Scan for the cell matching the given text and deliver its [X, Y] coordinate at center. 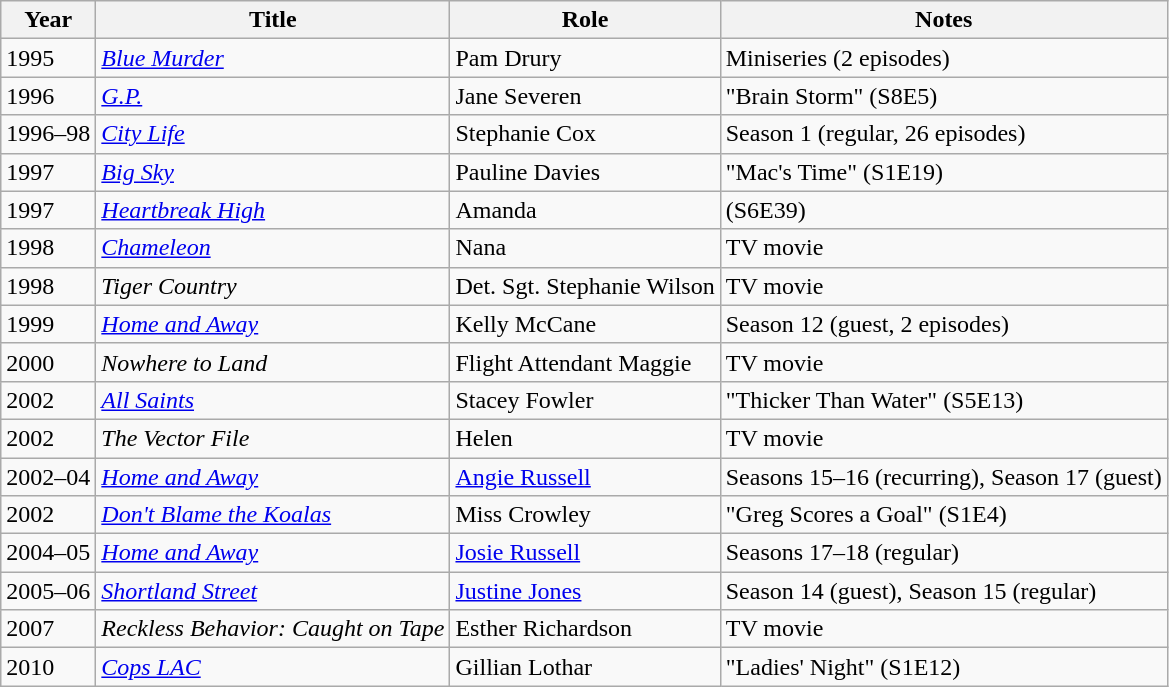
1996–98 [48, 134]
Heartbreak High [273, 210]
Pauline Davies [585, 172]
Season 12 (guest, 2 episodes) [944, 324]
Season 1 (regular, 26 episodes) [944, 134]
Chameleon [273, 248]
1999 [48, 324]
Miniseries (2 episodes) [944, 58]
"Greg Scores a Goal" (S1E4) [944, 515]
Notes [944, 20]
All Saints [273, 400]
Year [48, 20]
Justine Jones [585, 591]
Nana [585, 248]
Shortland Street [273, 591]
2004–05 [48, 553]
Angie Russell [585, 477]
1995 [48, 58]
"Mac's Time" (S1E19) [944, 172]
Det. Sgt. Stephanie Wilson [585, 286]
Miss Crowley [585, 515]
Stephanie Cox [585, 134]
1996 [48, 96]
Josie Russell [585, 553]
"Thicker Than Water" (S5E13) [944, 400]
The Vector File [273, 438]
2010 [48, 667]
Helen [585, 438]
Pam Drury [585, 58]
G.P. [273, 96]
2005–06 [48, 591]
Seasons 17–18 (regular) [944, 553]
Big Sky [273, 172]
Amanda [585, 210]
2007 [48, 629]
Jane Severen [585, 96]
Title [273, 20]
Gillian Lothar [585, 667]
Nowhere to Land [273, 362]
Don't Blame the Koalas [273, 515]
Role [585, 20]
2002–04 [48, 477]
(S6E39) [944, 210]
Blue Murder [273, 58]
Reckless Behavior: Caught on Tape [273, 629]
2000 [48, 362]
City Life [273, 134]
Stacey Fowler [585, 400]
Seasons 15–16 (recurring), Season 17 (guest) [944, 477]
Kelly McCane [585, 324]
Cops LAC [273, 667]
"Brain Storm" (S8E5) [944, 96]
Tiger Country [273, 286]
"Ladies' Night" (S1E12) [944, 667]
Flight Attendant Maggie [585, 362]
Esther Richardson [585, 629]
Season 14 (guest), Season 15 (regular) [944, 591]
